Capture the cell that displays the provided text and extract its (X, Y) central coordinate. 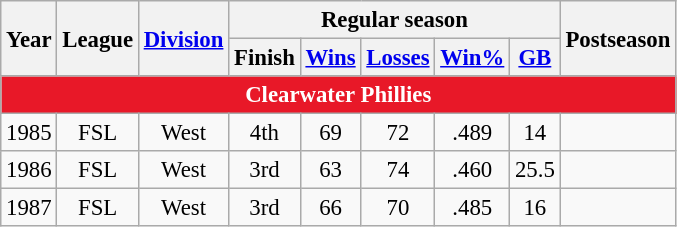
1986 (29, 170)
Losses (398, 58)
GB (535, 58)
Postseason (618, 38)
Year (29, 38)
70 (398, 208)
16 (535, 208)
.485 (472, 208)
Win% (472, 58)
Finish (264, 58)
1985 (29, 133)
63 (330, 170)
Division (183, 38)
.489 (472, 133)
4th (264, 133)
Wins (330, 58)
Regular season (394, 20)
Clearwater Phillies (338, 95)
League (98, 38)
25.5 (535, 170)
66 (330, 208)
.460 (472, 170)
14 (535, 133)
74 (398, 170)
69 (330, 133)
72 (398, 133)
1987 (29, 208)
